Identify which cell holds the provided text, then report its (x, y) central coordinate. 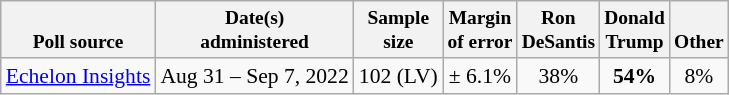
DonaldTrump (635, 30)
38% (558, 76)
102 (LV) (398, 76)
Marginof error (480, 30)
± 6.1% (480, 76)
Poll source (78, 30)
RonDeSantis (558, 30)
Samplesize (398, 30)
8% (698, 76)
Other (698, 30)
Aug 31 – Sep 7, 2022 (254, 76)
54% (635, 76)
Date(s)administered (254, 30)
Echelon Insights (78, 76)
